Find where the given text appears and provide that cell's center as [x, y] coordinate. 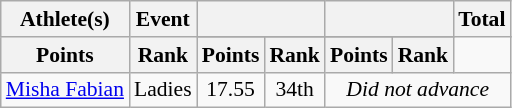
Total [482, 19]
Ladies [163, 90]
Did not advance [418, 90]
34th [294, 90]
17.55 [231, 90]
Event [163, 19]
Athlete(s) [65, 19]
Misha Fabian [65, 90]
